Determine the (x, y) coordinate at the center of the cell enclosing the given text.  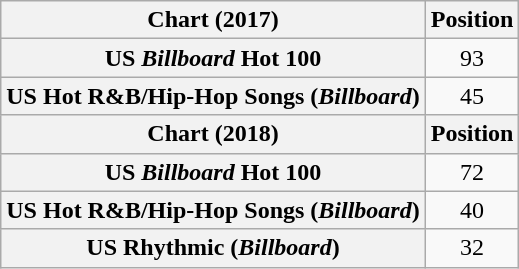
45 (472, 96)
72 (472, 172)
Chart (2018) (213, 134)
US Rhythmic (Billboard) (213, 248)
40 (472, 210)
Chart (2017) (213, 20)
93 (472, 58)
32 (472, 248)
